Extract the (x, y) coordinate from the center of the cell holding the provided text.  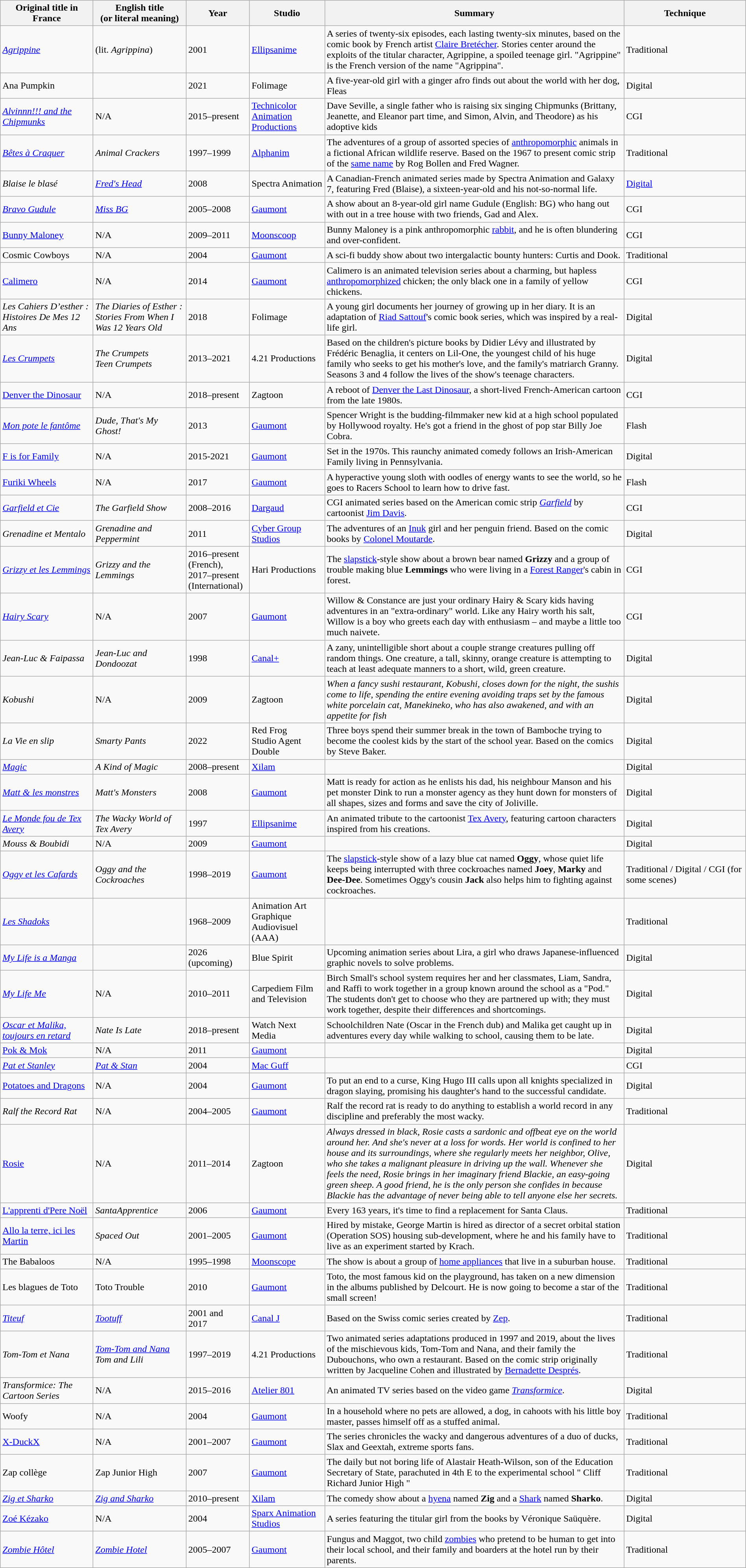
1968–2009 (218, 922)
Kobushi (47, 700)
2010–2011 (218, 994)
1997–1999 (218, 153)
A hyperactive young sloth with oodles of energy wants to see the world, so he goes to Racers School to learn how to drive fast. (475, 483)
La Vie en slip (47, 741)
Ralf the Record Rat (47, 1111)
Based on the Swiss comic series created by Zep. (475, 1318)
Denver the Dinosaur (47, 394)
Grenadine and Peppermint (140, 534)
Garfield et Cie (47, 508)
1997–2019 (218, 1354)
2006 (218, 1210)
Zig and Sharko (140, 1498)
A show about an 8-year-old girl name Gudule (English: BG) who hang out with out in a tree house with two friends, Gad and Alex. (475, 209)
A Kind of Magic (140, 767)
2010–present (218, 1498)
Atelier 801 (287, 1390)
2026 (upcoming) (218, 958)
Cosmic Cowboys (47, 255)
2022 (218, 741)
Bunny Maloney is a pink anthropomorphic rabbit, and he is often blundering and over-confident. (475, 235)
The Babaloos (47, 1261)
Grenadine et Mentalo (47, 534)
Allo la terre, ici les Martin (47, 1236)
Tootuff (140, 1318)
1995–1998 (218, 1261)
Pat et Stanley (47, 1065)
The adventures of an Inuk girl and her penguin friend. Based on the comic books by Colonel Moutarde. (475, 534)
Rosie (47, 1163)
Mac Guff (287, 1065)
2004–2005 (218, 1111)
Summary (475, 13)
A series featuring the titular girl from the books by Véronique Saüquère. (475, 1518)
2018 (218, 317)
In a household where no pets are allowed, a dog, in cahoots with his little boy master, passes himself off as a stuffed animal. (475, 1416)
Technicolor Animation Productions (287, 116)
Les Cahiers D’esther : Histoires De Mes 12 Ans (47, 317)
2011–2014 (218, 1163)
2001–2005 (218, 1236)
2016–present (French), 2017–present (International) (218, 570)
Spaced Out (140, 1236)
2014 (218, 281)
Grizzy et les Lemmings (47, 570)
2005–2008 (218, 209)
Animal Crackers (140, 153)
Les blagues de Toto (47, 1287)
My Life Me (47, 994)
Pat & Stan (140, 1065)
L'apprenti d'Pere Noël (47, 1210)
2009–2011 (218, 235)
2001 (218, 50)
Magic (47, 767)
The Diaries of Esther : Stories From When I Was 12 Years Old (140, 317)
Alvinnn!!! and the Chipmunks (47, 116)
A Canadian-French animated series made by Spectra Animation and Galaxy 7, featuring Fred (Blaise), a sixteen-year-old and his not-so-normal life. (475, 183)
(lit. Agrippina) (140, 50)
Miss BG (140, 209)
The Garfield Show (140, 508)
Bravo Gudule (47, 209)
Schoolchildren Nate (Oscar in the French dub) and Malika get caught up in adventures every day while walking to school, causing them to be late. (475, 1030)
Grizzy and the Lemmings (140, 570)
Zombie Hôtel (47, 1550)
2005–2007 (218, 1550)
Fred's Head (140, 183)
Mon pote le fantôme (47, 426)
Le Monde fou de Tex Avery (47, 823)
Jean-Luc & Faipassa (47, 658)
Canal J (287, 1318)
Moonscope (287, 1261)
Ana Pumpkin (47, 86)
A reboot of Denver the Last Dinosaur, a short-lived French-American cartoon from the late 1980s. (475, 394)
2021 (218, 86)
Year (218, 13)
Dude, That's My Ghost! (140, 426)
Moonscoop (287, 235)
2017 (218, 483)
CGI animated series based on the American comic strip Garfield by cartoonist Jim Davis. (475, 508)
Ralf the record rat is ready to do anything to establish a world record in any discipline and preferably the most wacky. (475, 1111)
Calimero (47, 281)
Studio (287, 13)
Every 163 years, it's time to find a replacement for Santa Claus. (475, 1210)
Sparx Animation Studios (287, 1518)
Spectra Animation (287, 183)
Zoé Kézako (47, 1518)
The Wacky World of Tex Avery (140, 823)
2013–2021 (218, 358)
The CrumpetsTeen Crumpets (140, 358)
Mouss & Boubidi (47, 843)
Oggy et les Cafards (47, 875)
Potatoes and Dragons (47, 1085)
Oggy and the Cockroaches (140, 875)
2015–2016 (218, 1390)
Calimero is an animated television series about a charming, but hapless anthropomorphized chicken; the only black one in a family of yellow chickens. (475, 281)
Hairy Scary (47, 616)
A five-year-old girl with a ginger afro finds out about the world with her dog, Fleas (475, 86)
Cyber Group Studios (287, 534)
Blue Spirit (287, 958)
Watch Next Media (287, 1030)
2013 (218, 426)
Blaise le blasé (47, 183)
2001 and2017 (218, 1318)
Titeuf (47, 1318)
Alphanim (287, 153)
Nate Is Late (140, 1030)
1997 (218, 823)
An animated tribute to the cartoonist Tex Avery, featuring cartoon characters inspired from his creations. (475, 823)
Upcoming animation series about Lira, a girl who draws Japanese-influenced graphic novels to solve problems. (475, 958)
Red FrogStudio Agent Double (287, 741)
An animated TV series based on the video game Transformice. (475, 1390)
Carpediem Film and Television (287, 994)
English title(or literal meaning) (140, 13)
SantaApprentice (140, 1210)
A sci-fi buddy show about two intergalactic bounty hunters: Curtis and Dook. (475, 255)
Technique (685, 13)
Tom-Tom et Nana (47, 1354)
Transformice: The Cartoon Series (47, 1390)
The show is about a group of home appliances that live in a suburban house. (475, 1261)
Dargaud (287, 508)
My Life is a Manga (47, 958)
Les Crumpets (47, 358)
Furiki Wheels (47, 483)
Canal+ (287, 658)
Matt & les monstres (47, 792)
Jean-Luc and Dondoozat (140, 658)
2015-2021 (218, 457)
Animation Art Graphique Audiovisuel (AAA) (287, 922)
2010 (218, 1287)
Traditional / Digital / CGI (for some scenes) (685, 875)
Hari Productions (287, 570)
X-DuckX (47, 1442)
Oscar et Malika, toujours en retard (47, 1030)
2008–2016 (218, 508)
Bêtes à Craquer (47, 153)
Bunny Maloney (47, 235)
Zig et Sharko (47, 1498)
2001–2007 (218, 1442)
1998 (218, 658)
The comedy show about a hyena named Zig and a Shark named Sharko. (475, 1498)
F is for Family (47, 457)
2008–present (218, 767)
Zap collège (47, 1473)
Zombie Hotel (140, 1550)
Set in the 1970s. This raunchy animated comedy follows an Irish-American Family living in Pennsylvania. (475, 457)
Woofy (47, 1416)
The series chronicles the wacky and dangerous adventures of a duo of ducks, Slax and Geextah, extreme sports fans. (475, 1442)
Pok & Mok (47, 1050)
2015–present (218, 116)
Agrippine (47, 50)
Matt's Monsters (140, 792)
Original title in France (47, 13)
Les Shadoks (47, 922)
1998–2019 (218, 875)
Smarty Pants (140, 741)
Zap Junior High (140, 1473)
Tom-Tom and NanaTom and Lili (140, 1354)
Toto Trouble (140, 1287)
